Return (x, y) of the center of cell containing provided text 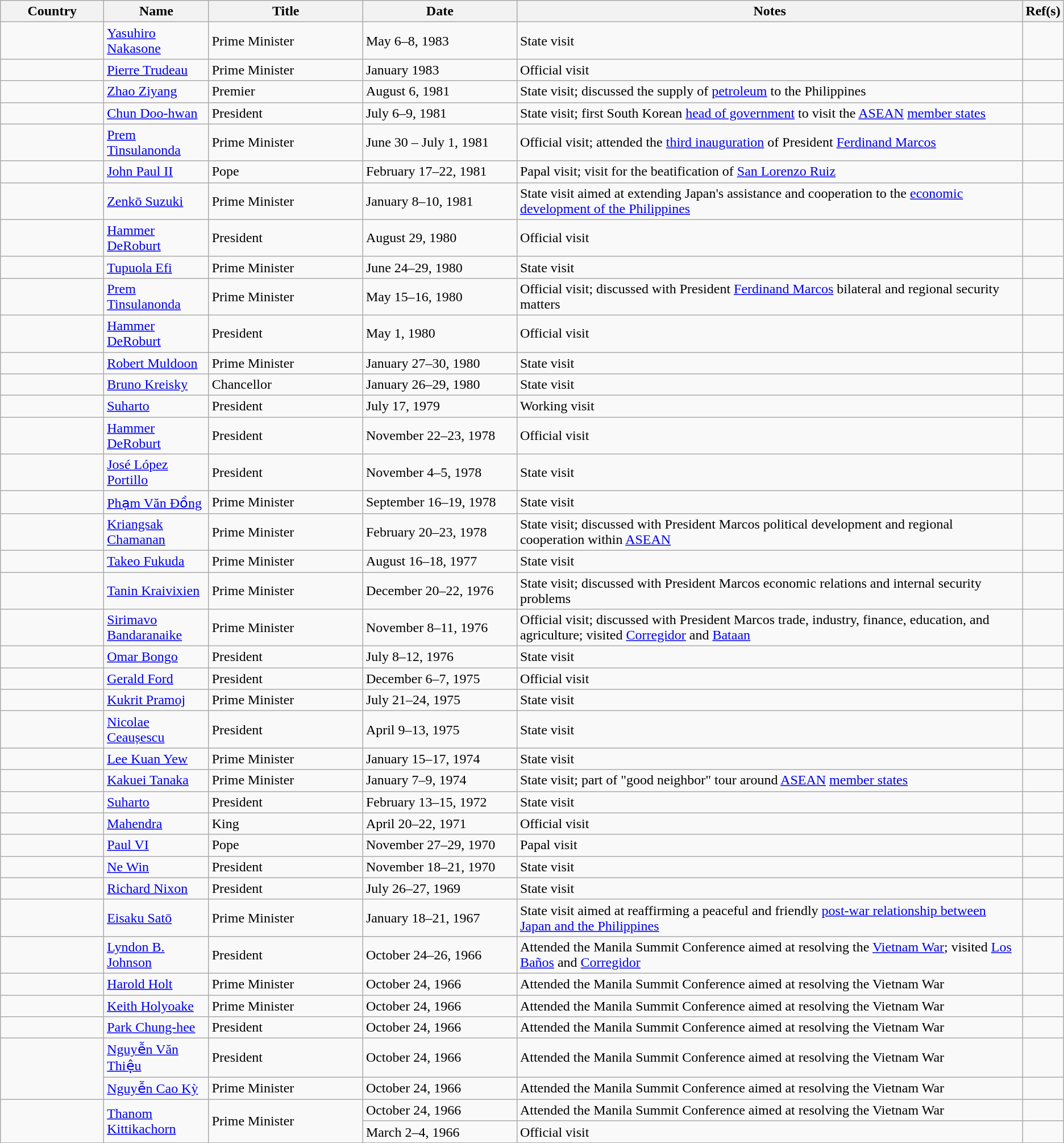
January 8–10, 1981 (440, 201)
Nguyễn Cao Kỳ (156, 1088)
November 22–23, 1978 (440, 435)
Harold Holt (156, 984)
February 20–23, 1978 (440, 532)
April 20–22, 1971 (440, 824)
Premier (285, 92)
January 27–30, 1980 (440, 363)
Takeo Fukuda (156, 561)
King (285, 824)
Lee Kuan Yew (156, 759)
Sirimavo Bandaranaike (156, 627)
July 21–24, 1975 (440, 700)
Kriangsak Chamanan (156, 532)
January 15–17, 1974 (440, 759)
Richard Nixon (156, 888)
February 17–22, 1981 (440, 172)
December 6–7, 1975 (440, 679)
Tupuola Efi (156, 267)
Robert Muldoon (156, 363)
January 26–29, 1980 (440, 385)
State visit aimed at extending Japan's assistance and cooperation to the economic development of the Philippines (770, 201)
Keith Holyoake (156, 1005)
August 29, 1980 (440, 238)
Ref(s) (1043, 11)
Paul VI (156, 845)
Country (52, 11)
March 2–4, 1966 (440, 1132)
Kakuei Tanaka (156, 780)
State visit aimed at reaffirming a peaceful and friendly post-war relationship between Japan and the Philippines (770, 917)
Official visit; discussed with President Ferdinand Marcos bilateral and regional security matters (770, 297)
State visit; discussed with President Marcos economic relations and internal security problems (770, 590)
Date (440, 11)
May 15–16, 1980 (440, 297)
February 13–15, 1972 (440, 802)
May 1, 1980 (440, 333)
State visit; discussed with President Marcos political development and regional cooperation within ASEAN (770, 532)
Bruno Kreisky (156, 385)
December 20–22, 1976 (440, 590)
Lyndon B. Johnson (156, 955)
Thanom Kittikachorn (156, 1121)
State visit; part of "good neighbor" tour around ASEAN member states (770, 780)
Attended the Manila Summit Conference aimed at resolving the Vietnam War; visited Los Baños and Corregidor (770, 955)
July 6–9, 1981 (440, 113)
Yasuhiro Nakasone (156, 41)
Chancellor (285, 385)
July 17, 1979 (440, 406)
June 30 – July 1, 1981 (440, 142)
Kukrit Pramoj (156, 700)
Gerald Ford (156, 679)
November 27–29, 1970 (440, 845)
Working visit (770, 406)
State visit; first South Korean head of government to visit the ASEAN member states (770, 113)
August 16–18, 1977 (440, 561)
Title (285, 11)
Park Chung-hee (156, 1028)
July 8–12, 1976 (440, 657)
November 4–5, 1978 (440, 473)
Zenkō Suzuki (156, 201)
Tanin Kraivixien (156, 590)
John Paul II (156, 172)
June 24–29, 1980 (440, 267)
Ne Win (156, 867)
May 6–8, 1983 (440, 41)
Nicolae Ceaușescu (156, 730)
Nguyễn Văn Thiệu (156, 1058)
April 9–13, 1975 (440, 730)
Official visit; discussed with President Marcos trade, industry, finance, education, and agriculture; visited Corregidor and Bataan (770, 627)
November 18–21, 1970 (440, 867)
Papal visit (770, 845)
Mahendra (156, 824)
August 6, 1981 (440, 92)
Omar Bongo (156, 657)
Name (156, 11)
Chun Doo-hwan (156, 113)
Phạm Văn Đồng (156, 502)
José López Portillo (156, 473)
Pierre Trudeau (156, 70)
State visit; discussed the supply of petroleum to the Philippines (770, 92)
September 16–19, 1978 (440, 502)
Notes (770, 11)
July 26–27, 1969 (440, 888)
Papal visit; visit for the beatification of San Lorenzo Ruiz (770, 172)
January 7–9, 1974 (440, 780)
November 8–11, 1976 (440, 627)
Zhao Ziyang (156, 92)
Official visit; attended the third inauguration of President Ferdinand Marcos (770, 142)
Eisaku Satō (156, 917)
January 18–21, 1967 (440, 917)
January 1983 (440, 70)
October 24–26, 1966 (440, 955)
